Capture the cell that displays the provided text and extract its [X, Y] central coordinate. 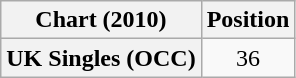
Position [248, 20]
UK Singles (OCC) [101, 58]
Chart (2010) [101, 20]
36 [248, 58]
